From the cell containing the given text, extract its center point as (x, y) coordinate. 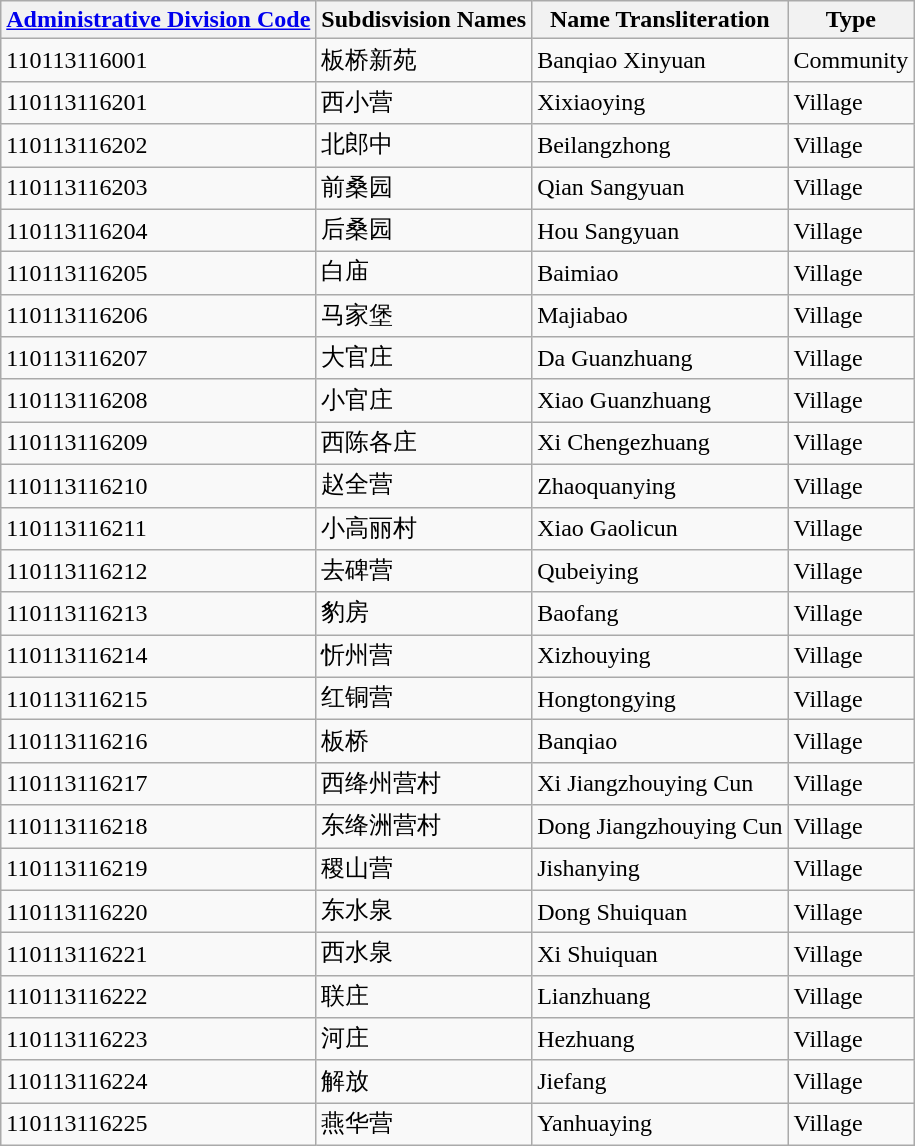
东绛洲营村 (424, 826)
110113116209 (158, 444)
稷山营 (424, 870)
Administrative Division Code (158, 20)
Xi Shuiquan (660, 954)
联庄 (424, 996)
110113116219 (158, 870)
110113116211 (158, 528)
Name Transliteration (660, 20)
110113116204 (158, 230)
Xi Jiangzhouying Cun (660, 784)
Hezhuang (660, 1040)
Subdisvision Names (424, 20)
110113116221 (158, 954)
后桑园 (424, 230)
Beilangzhong (660, 146)
小官庄 (424, 400)
110113116225 (158, 1124)
Baimiao (660, 274)
Da Guanzhuang (660, 358)
Xiao Gaolicun (660, 528)
110113116217 (158, 784)
Xizhouying (660, 656)
110113116222 (158, 996)
Hou Sangyuan (660, 230)
Xixiaoying (660, 102)
解放 (424, 1082)
Hongtongying (660, 698)
Banqiao (660, 742)
北郎中 (424, 146)
豹房 (424, 614)
河庄 (424, 1040)
110113116218 (158, 826)
西水泉 (424, 954)
Community (851, 60)
Qian Sangyuan (660, 188)
110113116208 (158, 400)
110113116214 (158, 656)
Qubeiying (660, 572)
忻州营 (424, 656)
110113116001 (158, 60)
大官庄 (424, 358)
Type (851, 20)
去碑营 (424, 572)
110113116210 (158, 486)
小高丽村 (424, 528)
Zhaoquanying (660, 486)
110113116202 (158, 146)
燕华营 (424, 1124)
Yanhuaying (660, 1124)
110113116224 (158, 1082)
110113116201 (158, 102)
Xiao Guanzhuang (660, 400)
马家堡 (424, 316)
前桑园 (424, 188)
Xi Chengezhuang (660, 444)
东水泉 (424, 912)
Baofang (660, 614)
110113116220 (158, 912)
Majiabao (660, 316)
110113116203 (158, 188)
白庙 (424, 274)
110113116216 (158, 742)
Lianzhuang (660, 996)
110113116215 (158, 698)
西绛州营村 (424, 784)
110113116205 (158, 274)
板桥 (424, 742)
Dong Jiangzhouying Cun (660, 826)
Banqiao Xinyuan (660, 60)
110113116207 (158, 358)
Jiefang (660, 1082)
西小营 (424, 102)
赵全营 (424, 486)
110113116206 (158, 316)
Dong Shuiquan (660, 912)
110113116223 (158, 1040)
Jishanying (660, 870)
红铜营 (424, 698)
110113116213 (158, 614)
板桥新苑 (424, 60)
110113116212 (158, 572)
西陈各庄 (424, 444)
